From the cell containing the given text, extract its center point as [x, y] coordinate. 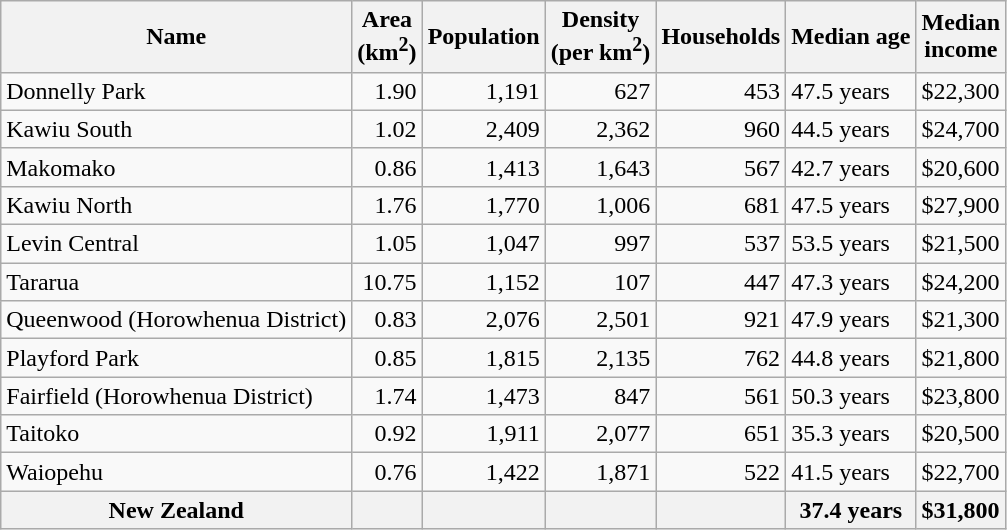
Population [484, 37]
681 [721, 205]
$31,800 [961, 510]
47.3 years [851, 282]
1.05 [387, 244]
Donnelly Park [176, 91]
2,076 [484, 320]
Density(per km2) [600, 37]
847 [600, 396]
1,815 [484, 358]
2,501 [600, 320]
Tararua [176, 282]
0.85 [387, 358]
1,643 [600, 167]
Kawiu North [176, 205]
762 [721, 358]
44.8 years [851, 358]
Playford Park [176, 358]
522 [721, 472]
$20,500 [961, 434]
107 [600, 282]
Levin Central [176, 244]
Kawiu South [176, 129]
537 [721, 244]
$24,700 [961, 129]
New Zealand [176, 510]
627 [600, 91]
997 [600, 244]
2,077 [600, 434]
Medianincome [961, 37]
1,871 [600, 472]
651 [721, 434]
42.7 years [851, 167]
1.02 [387, 129]
$27,900 [961, 205]
960 [721, 129]
$23,800 [961, 396]
53.5 years [851, 244]
Name [176, 37]
37.4 years [851, 510]
1,911 [484, 434]
$24,200 [961, 282]
Median age [851, 37]
1,473 [484, 396]
2,409 [484, 129]
Taitoko [176, 434]
921 [721, 320]
50.3 years [851, 396]
1.76 [387, 205]
Queenwood (Horowhenua District) [176, 320]
Households [721, 37]
Waiopehu [176, 472]
$21,800 [961, 358]
41.5 years [851, 472]
447 [721, 282]
1,413 [484, 167]
$22,700 [961, 472]
1,152 [484, 282]
453 [721, 91]
$20,600 [961, 167]
2,135 [600, 358]
0.83 [387, 320]
Area(km2) [387, 37]
561 [721, 396]
0.92 [387, 434]
Makomako [176, 167]
44.5 years [851, 129]
35.3 years [851, 434]
1,770 [484, 205]
$22,300 [961, 91]
Fairfield (Horowhenua District) [176, 396]
1,191 [484, 91]
$21,300 [961, 320]
1,006 [600, 205]
1,422 [484, 472]
1.74 [387, 396]
10.75 [387, 282]
1,047 [484, 244]
0.76 [387, 472]
$21,500 [961, 244]
0.86 [387, 167]
567 [721, 167]
47.9 years [851, 320]
2,362 [600, 129]
1.90 [387, 91]
